Locate the cell with the specified text and output its [x, y] center coordinate. 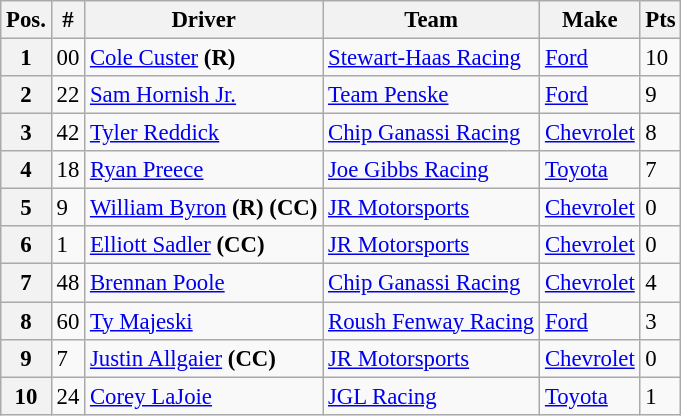
42 [68, 133]
Ty Majeski [204, 321]
Pts [660, 20]
# [68, 20]
24 [68, 396]
Pos. [26, 20]
Brennan Poole [204, 283]
Roush Fenway Racing [432, 321]
William Byron (R) (CC) [204, 208]
Stewart-Haas Racing [432, 58]
Ryan Preece [204, 170]
18 [68, 170]
00 [68, 58]
Corey LaJoie [204, 396]
Team [432, 20]
Tyler Reddick [204, 133]
5 [26, 208]
Make [590, 20]
Sam Hornish Jr. [204, 95]
Driver [204, 20]
22 [68, 95]
48 [68, 283]
Justin Allgaier (CC) [204, 358]
JGL Racing [432, 396]
2 [26, 95]
Joe Gibbs Racing [432, 170]
60 [68, 321]
Cole Custer (R) [204, 58]
Team Penske [432, 95]
6 [26, 245]
Elliott Sadler (CC) [204, 245]
